Output the [X, Y] coordinate of the center of the cell containing the given text.  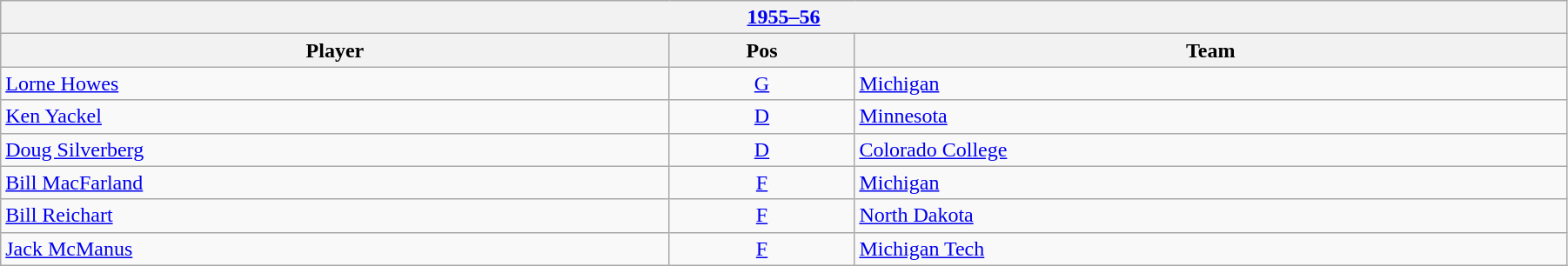
Minnesota [1211, 116]
Bill MacFarland [335, 183]
Lorne Howes [335, 83]
North Dakota [1211, 216]
Michigan Tech [1211, 249]
Player [335, 50]
Jack McManus [335, 249]
Doug Silverberg [335, 150]
Bill Reichart [335, 216]
Team [1211, 50]
1955–56 [784, 17]
Colorado College [1211, 150]
G [762, 83]
Ken Yackel [335, 116]
Pos [762, 50]
